Output the [x, y] coordinate of the center of the cell containing the given text.  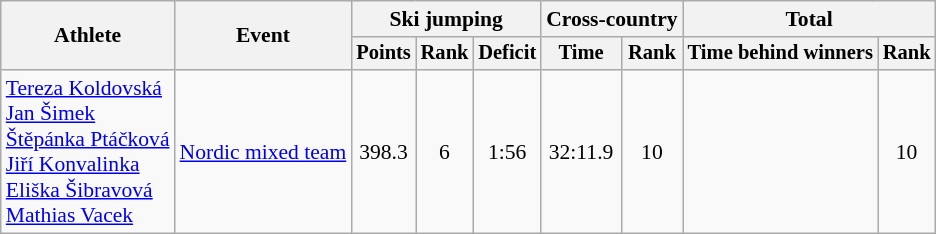
Ski jumping [446, 19]
Nordic mixed team [264, 152]
Time [581, 54]
Deficit [507, 54]
Tereza KoldovskáJan ŠimekŠtěpánka PtáčkováJiří KonvalinkaEliška ŠibravováMathias Vacek [88, 152]
32:11.9 [581, 152]
Time behind winners [780, 54]
1:56 [507, 152]
Cross-country [612, 19]
398.3 [383, 152]
Event [264, 36]
Points [383, 54]
6 [445, 152]
Total [810, 19]
Athlete [88, 36]
